Return the (x, y) coordinate for the center point of the cell that contains the specified text.  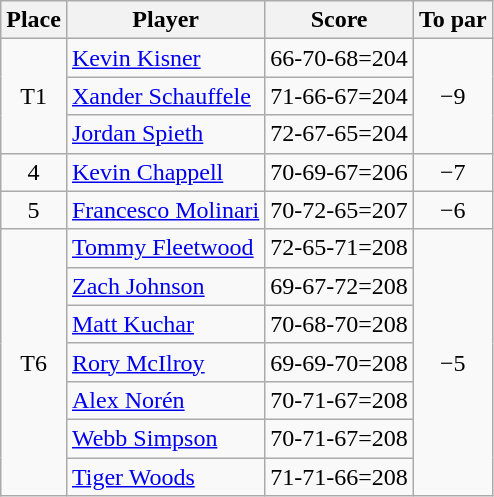
Tommy Fleetwood (165, 248)
66-70-68=204 (340, 58)
Place (34, 20)
71-66-67=204 (340, 96)
−6 (452, 210)
Score (340, 20)
Player (165, 20)
69-67-72=208 (340, 286)
Zach Johnson (165, 286)
69-69-70=208 (340, 362)
Alex Norén (165, 400)
70-68-70=208 (340, 324)
To par (452, 20)
Tiger Woods (165, 477)
−5 (452, 362)
Kevin Chappell (165, 172)
5 (34, 210)
Matt Kuchar (165, 324)
−7 (452, 172)
70-69-67=206 (340, 172)
T1 (34, 96)
Webb Simpson (165, 438)
72-67-65=204 (340, 134)
72-65-71=208 (340, 248)
Jordan Spieth (165, 134)
71-71-66=208 (340, 477)
Rory McIlroy (165, 362)
Francesco Molinari (165, 210)
T6 (34, 362)
−9 (452, 96)
Xander Schauffele (165, 96)
4 (34, 172)
Kevin Kisner (165, 58)
70-72-65=207 (340, 210)
